Determine the [X, Y] coordinate at the center of the cell enclosing the given text.  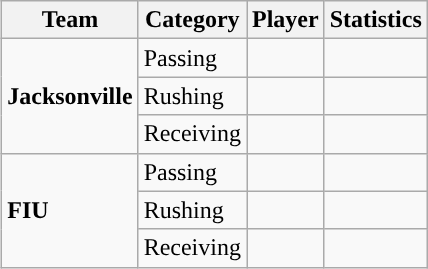
Statistics [376, 20]
FIU [70, 210]
Player [285, 20]
Jacksonville [70, 96]
Team [70, 20]
Category [192, 20]
